Capture the cell that displays the provided text and extract its [x, y] central coordinate. 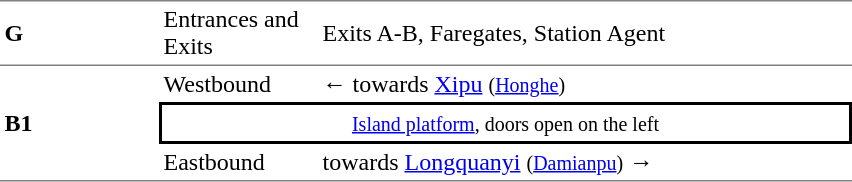
G [80, 33]
Westbound [238, 84]
Entrances and Exits [238, 33]
Exits A-B, Faregates, Station Agent [585, 33]
Island platform, doors open on the left [506, 123]
B1 [80, 124]
towards Longquanyi (Damianpu) → [585, 163]
Eastbound [238, 163]
← towards Xipu (Honghe) [585, 84]
